Output the [x, y] coordinate of the center of the cell containing the given text.  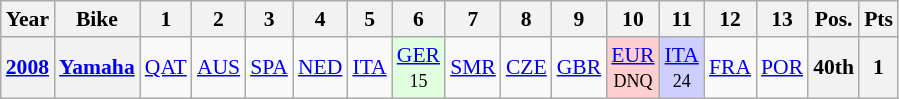
13 [782, 19]
Year [28, 19]
CZE [526, 68]
40th [834, 68]
GER15 [418, 68]
AUS [218, 68]
6 [418, 19]
SMR [473, 68]
8 [526, 19]
ITA24 [682, 68]
4 [320, 19]
ITA [369, 68]
QAT [166, 68]
GBR [580, 68]
FRA [730, 68]
11 [682, 19]
2 [218, 19]
EURDNQ [632, 68]
2008 [28, 68]
Pts [878, 19]
7 [473, 19]
5 [369, 19]
Bike [97, 19]
10 [632, 19]
Yamaha [97, 68]
3 [269, 19]
SPA [269, 68]
9 [580, 19]
12 [730, 19]
Pos. [834, 19]
POR [782, 68]
NED [320, 68]
